Return (X, Y) of the center of cell containing provided text 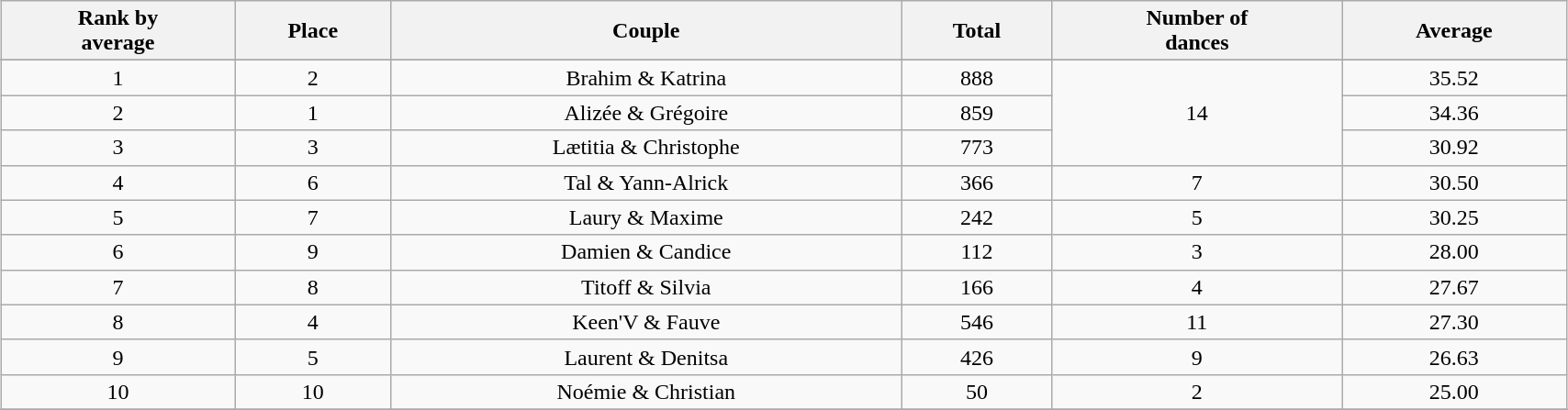
27.30 (1454, 322)
27.67 (1454, 287)
Lætitia & Christophe (646, 148)
28.00 (1454, 252)
Keen'V & Fauve (646, 322)
112 (977, 252)
Noémie & Christian (646, 392)
166 (977, 287)
11 (1197, 322)
Couple (646, 31)
34.36 (1454, 113)
859 (977, 113)
50 (977, 392)
Average (1454, 31)
546 (977, 322)
Alizée & Grégoire (646, 113)
30.92 (1454, 148)
Total (977, 31)
14 (1197, 113)
Number of dances (1197, 31)
30.50 (1454, 183)
Brahim & Katrina (646, 78)
Laury & Maxime (646, 217)
Tal & Yann-Alrick (646, 183)
Rank byaverage (118, 31)
426 (977, 357)
Titoff & Silvia (646, 287)
Laurent & Denitsa (646, 357)
30.25 (1454, 217)
25.00 (1454, 392)
773 (977, 148)
888 (977, 78)
26.63 (1454, 357)
35.52 (1454, 78)
242 (977, 217)
Damien & Candice (646, 252)
Place (313, 31)
366 (977, 183)
